For the text-containing cell, return its midpoint in [x, y] coordinate format. 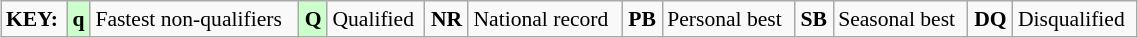
National record [545, 19]
q [78, 19]
KEY: [34, 19]
Fastest non-qualifiers [194, 19]
SB [814, 19]
Q [314, 19]
PB [642, 19]
Personal best [728, 19]
NR [447, 19]
Seasonal best [900, 19]
Disqualified [1075, 19]
Qualified [376, 19]
DQ [990, 19]
